Return [X, Y] of the center of cell containing provided text 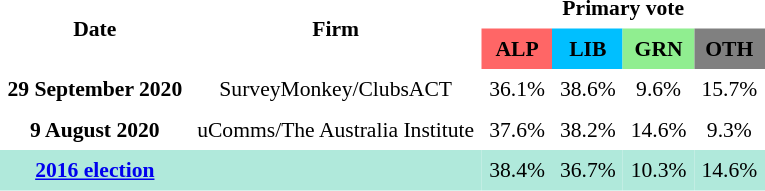
36.1% [518, 89]
SurveyMonkey/ClubsACT [336, 89]
2016 election [95, 170]
36.7% [588, 170]
LIB [588, 48]
38.4% [518, 170]
ALP [518, 48]
37.6% [518, 130]
9.3% [730, 130]
38.6% [588, 89]
OTH [730, 48]
uComms/The Australia Institute [336, 130]
15.7% [730, 89]
29 September 2020 [95, 89]
10.3% [658, 170]
38.2% [588, 130]
9.6% [658, 89]
9 August 2020 [95, 130]
GRN [658, 48]
